Return the (X, Y) coordinate for the center point of the cell that contains the specified text.  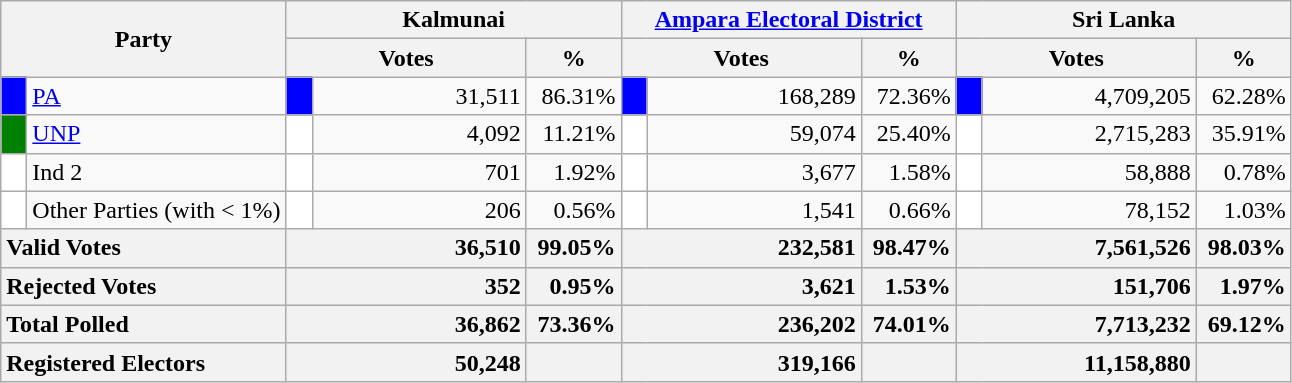
98.03% (1244, 248)
11,158,880 (1076, 362)
1.92% (574, 172)
0.78% (1244, 172)
168,289 (754, 96)
Kalmunai (454, 20)
86.31% (574, 96)
78,152 (1089, 210)
3,677 (754, 172)
59,074 (754, 134)
151,706 (1076, 286)
206 (419, 210)
31,511 (419, 96)
701 (419, 172)
UNP (156, 134)
98.47% (908, 248)
7,561,526 (1076, 248)
Other Parties (with < 1%) (156, 210)
74.01% (908, 324)
73.36% (574, 324)
0.66% (908, 210)
3,621 (741, 286)
232,581 (741, 248)
58,888 (1089, 172)
Ind 2 (156, 172)
Rejected Votes (144, 286)
4,092 (419, 134)
Registered Electors (144, 362)
1.58% (908, 172)
36,862 (406, 324)
4,709,205 (1089, 96)
1.03% (1244, 210)
Party (144, 39)
236,202 (741, 324)
319,166 (741, 362)
PA (156, 96)
69.12% (1244, 324)
62.28% (1244, 96)
72.36% (908, 96)
1.53% (908, 286)
99.05% (574, 248)
Sri Lanka (1124, 20)
36,510 (406, 248)
0.95% (574, 286)
0.56% (574, 210)
11.21% (574, 134)
352 (406, 286)
50,248 (406, 362)
1.97% (1244, 286)
1,541 (754, 210)
Total Polled (144, 324)
2,715,283 (1089, 134)
7,713,232 (1076, 324)
25.40% (908, 134)
Valid Votes (144, 248)
35.91% (1244, 134)
Ampara Electoral District (788, 20)
